Return (X, Y) of the center of cell containing provided text 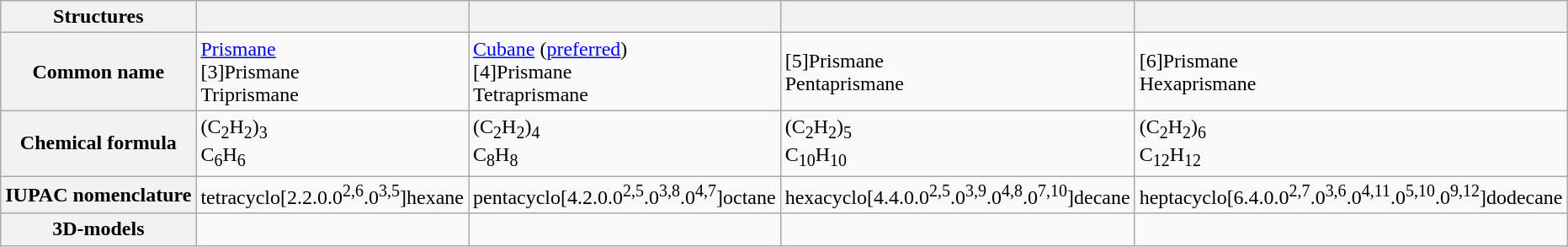
Chemical formula (98, 143)
IUPAC nomenclature (98, 194)
(C2H2)6C12H12 (1351, 143)
(C2H2)4C8H8 (625, 143)
pentacyclo[4.2.0.02,5.03,8.04,7]octane (625, 194)
(C2H2)5C10H10 (958, 143)
hexacyclo[4.4.0.02,5.03,9.04,8.07,10]decane (958, 194)
heptacyclo[6.4.0.02,7.03,6.04,11.05,10.09,12]dodecane (1351, 194)
(C2H2)3C6H6 (332, 143)
Prismane[3]PrismaneTriprismane (332, 72)
[5]PrismanePentaprismane (958, 72)
tetracyclo[2.2.0.02,6.03,5]hexane (332, 194)
Common name (98, 72)
3D-models (98, 229)
Structures (98, 17)
[6]PrismaneHexaprismane (1351, 72)
Cubane (preferred)[4]PrismaneTetraprismane (625, 72)
